For the text-containing cell, return its midpoint in [X, Y] coordinate format. 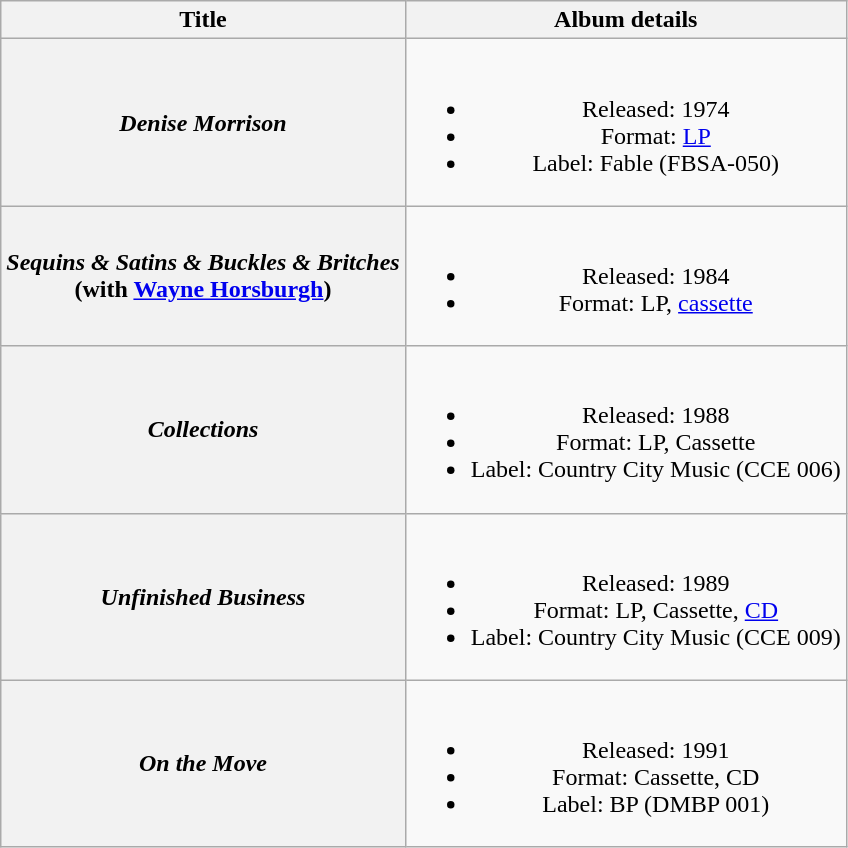
Unfinished Business [203, 596]
On the Move [203, 764]
Released: 1988Format: LP, CassetteLabel: Country City Music (CCE 006) [626, 430]
Released: 1974Format: LPLabel: Fable (FBSA-050) [626, 122]
Collections [203, 430]
Title [203, 20]
Released: 1984Format: LP, cassette [626, 276]
Album details [626, 20]
Sequins & Satins & Buckles & Britches (with Wayne Horsburgh) [203, 276]
Denise Morrison [203, 122]
Released: 1991Format: Cassette, CDLabel: BP (DMBP 001) [626, 764]
Released: 1989Format: LP, Cassette, CDLabel: Country City Music (CCE 009) [626, 596]
